Capture the cell that displays the provided text and extract its (X, Y) central coordinate. 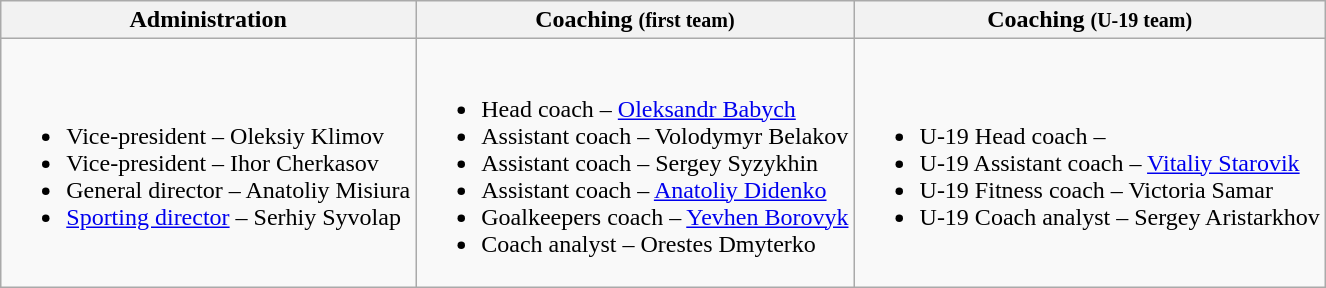
U-19 Head coach – U-19 Assistant coach – Vitaliy StarovikU-19 Fitness coach – Victoria SamarU-19 Coach analyst – Sergey Aristarkhov (1090, 163)
Vice-president – Oleksiy KlimovVice-president – Ihor CherkasovGeneral director – Anatoliy MisiuraSporting director – Serhiy Syvolap (208, 163)
Administration (208, 20)
Coaching (U-19 team) (1090, 20)
Coaching (first team) (635, 20)
